Capture the cell that displays the provided text and extract its (X, Y) central coordinate. 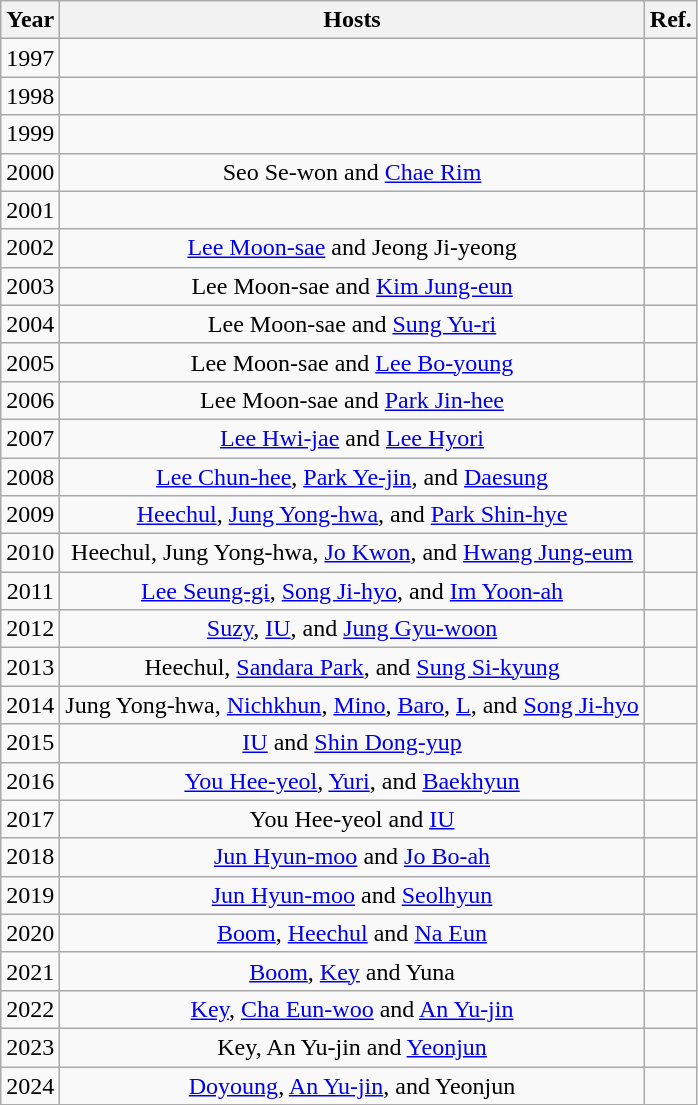
You Hee-yeol, Yuri, and Baekhyun (352, 781)
2017 (30, 819)
Boom, Heechul and Na Eun (352, 933)
2009 (30, 515)
Lee Moon-sae and Jeong Ji-yeong (352, 248)
2000 (30, 172)
Heechul, Jung Yong-hwa, Jo Kwon, and Hwang Jung-eum (352, 553)
1998 (30, 96)
Heechul, Sandara Park, and Sung Si-kyung (352, 667)
Ref. (670, 20)
2002 (30, 248)
Lee Chun-hee, Park Ye-jin, and Daesung (352, 477)
1999 (30, 134)
2006 (30, 400)
2020 (30, 933)
Jung Yong-hwa, Nichkhun, Mino, Baro, L, and Song Ji-hyo (352, 705)
Lee Moon-sae and Park Jin-hee (352, 400)
1997 (30, 58)
2007 (30, 438)
Year (30, 20)
Suzy, IU, and Jung Gyu-woon (352, 629)
2011 (30, 591)
You Hee-yeol and IU (352, 819)
2019 (30, 895)
Lee Seung-gi, Song Ji-hyo, and Im Yoon-ah (352, 591)
2012 (30, 629)
IU and Shin Dong-yup (352, 743)
2015 (30, 743)
Lee Moon-sae and Sung Yu-ri (352, 324)
2022 (30, 1009)
Key, An Yu-jin and Yeonjun (352, 1047)
Jun Hyun-moo and Seolhyun (352, 895)
2010 (30, 553)
Boom, Key and Yuna (352, 971)
Lee Moon-sae and Lee Bo-young (352, 362)
Doyoung, An Yu-jin, and Yeonjun (352, 1085)
2001 (30, 210)
Key, Cha Eun-woo and An Yu-jin (352, 1009)
2016 (30, 781)
Heechul, Jung Yong-hwa, and Park Shin-hye (352, 515)
Hosts (352, 20)
2023 (30, 1047)
2024 (30, 1085)
2003 (30, 286)
Jun Hyun-moo and Jo Bo-ah (352, 857)
2004 (30, 324)
2013 (30, 667)
Lee Hwi-jae and Lee Hyori (352, 438)
2014 (30, 705)
2018 (30, 857)
Lee Moon-sae and Kim Jung-eun (352, 286)
2008 (30, 477)
2005 (30, 362)
2021 (30, 971)
Seo Se-won and Chae Rim (352, 172)
